Find where the given text appears and provide that cell's center as (X, Y) coordinate. 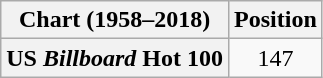
US Billboard Hot 100 (115, 58)
Chart (1958–2018) (115, 20)
147 (276, 58)
Position (276, 20)
